Locate the cell with the specified text and output its (x, y) center coordinate. 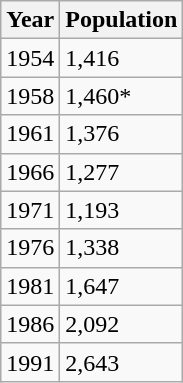
1,338 (122, 248)
1,416 (122, 58)
1954 (30, 58)
1986 (30, 324)
2,643 (122, 362)
1976 (30, 248)
1958 (30, 96)
1,193 (122, 210)
1966 (30, 172)
1971 (30, 210)
1961 (30, 134)
1,376 (122, 134)
2,092 (122, 324)
1,277 (122, 172)
1991 (30, 362)
Year (30, 20)
1981 (30, 286)
1,647 (122, 286)
Population (122, 20)
1,460* (122, 96)
